Scan for the cell matching the given text and deliver its (x, y) coordinate at center. 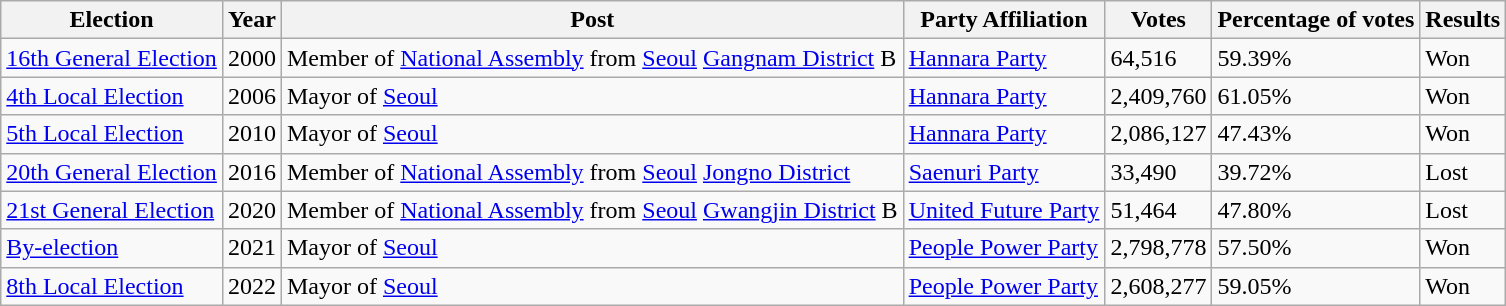
Saenuri Party (1004, 172)
Percentage of votes (1316, 20)
By-election (112, 248)
2021 (252, 248)
57.50% (1316, 248)
21st General Election (112, 210)
2,798,778 (1158, 248)
47.43% (1316, 134)
Member of National Assembly from Seoul Gwangjin District B (592, 210)
2010 (252, 134)
47.80% (1316, 210)
Results (1463, 20)
2020 (252, 210)
8th Local Election (112, 286)
39.72% (1316, 172)
2,086,127 (1158, 134)
Post (592, 20)
Member of National Assembly from Seoul Jongno District (592, 172)
4th Local Election (112, 96)
Year (252, 20)
2,409,760 (1158, 96)
59.05% (1316, 286)
33,490 (1158, 172)
2000 (252, 58)
2022 (252, 286)
Votes (1158, 20)
Party Affiliation (1004, 20)
2016 (252, 172)
5th Local Election (112, 134)
51,464 (1158, 210)
61.05% (1316, 96)
2,608,277 (1158, 286)
64,516 (1158, 58)
59.39% (1316, 58)
Member of National Assembly from Seoul Gangnam District B (592, 58)
16th General Election (112, 58)
2006 (252, 96)
Election (112, 20)
United Future Party (1004, 210)
20th General Election (112, 172)
